Return (X, Y) of the center of cell containing provided text 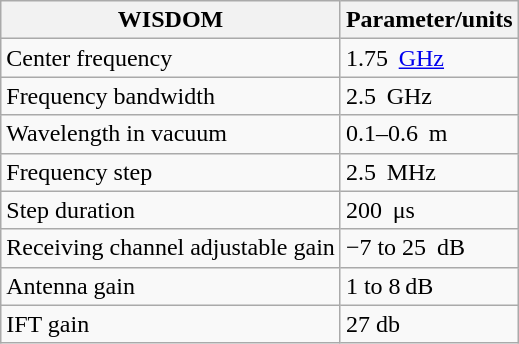
Parameter/units (429, 20)
200 μs (429, 210)
1 to 8 dB (429, 286)
1.75 GHz (429, 58)
2.5 MHz (429, 172)
WISDOM (171, 20)
−7 to 25 dB (429, 248)
Frequency step (171, 172)
2.5 GHz (429, 96)
Antenna gain (171, 286)
Step duration (171, 210)
Center frequency (171, 58)
Frequency bandwidth (171, 96)
0.1–0.6 m (429, 134)
Receiving channel adjustable gain (171, 248)
Wavelength in vacuum (171, 134)
27 db (429, 324)
IFT gain (171, 324)
